Determine the (x, y) coordinate at the center of the cell enclosing the given text.  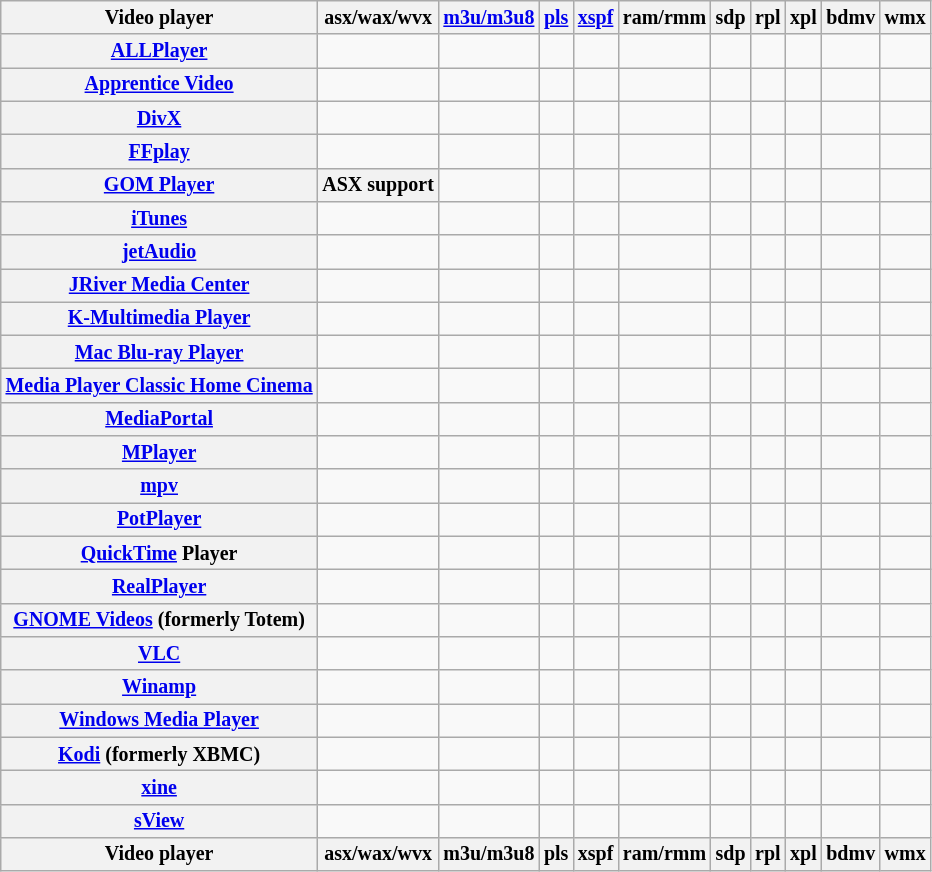
ALLPlayer (160, 52)
QuickTime Player (160, 554)
Kodi (formerly XBMC) (160, 754)
ASX support (378, 184)
Mac Blu-ray Player (160, 352)
PotPlayer (160, 520)
VLC (160, 654)
xine (160, 788)
Winamp (160, 686)
mpv (160, 486)
GOM Player (160, 184)
sView (160, 820)
JRiver Media Center (160, 286)
GNOME Videos (formerly Totem) (160, 620)
MPlayer (160, 452)
Apprentice Video (160, 84)
DivX (160, 118)
RealPlayer (160, 586)
Media Player Classic Home Cinema (160, 386)
K-Multimedia Player (160, 318)
FFplay (160, 152)
jetAudio (160, 252)
Windows Media Player (160, 720)
MediaPortal (160, 420)
iTunes (160, 218)
